Scan for the cell matching the given text and deliver its [X, Y] coordinate at center. 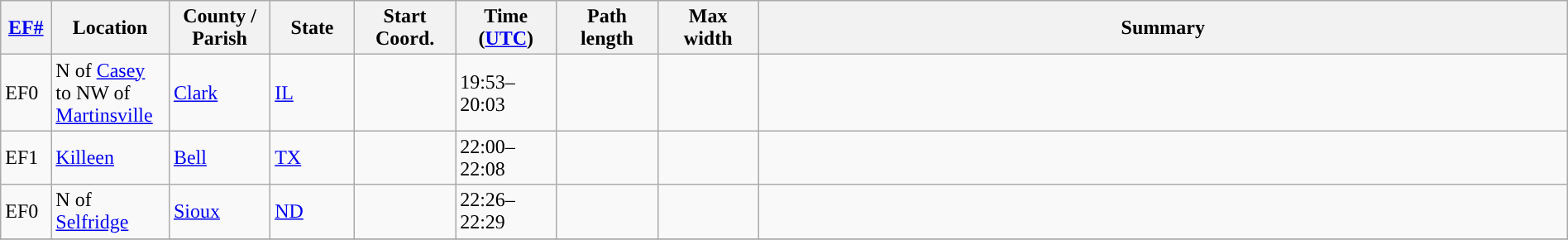
ND [313, 212]
Location [111, 28]
N of Selfridge [111, 212]
22:00–22:08 [506, 157]
Start Coord. [404, 28]
Killeen [111, 157]
Time (UTC) [506, 28]
Path length [607, 28]
Sioux [219, 212]
TX [313, 157]
N of Casey to NW of Martinsville [111, 93]
EF# [26, 28]
Clark [219, 93]
Max width [708, 28]
State [313, 28]
Summary [1163, 28]
County / Parish [219, 28]
19:53–20:03 [506, 93]
22:26–22:29 [506, 212]
IL [313, 93]
EF1 [26, 157]
Bell [219, 157]
